Output the [x, y] coordinate of the center of the cell containing the given text.  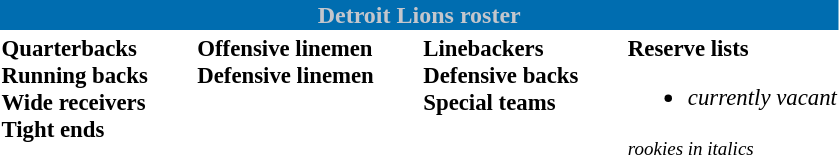
Detroit Lions roster [419, 15]
